Detect which cell encompasses the target text, then output its (X, Y) center coordinate. 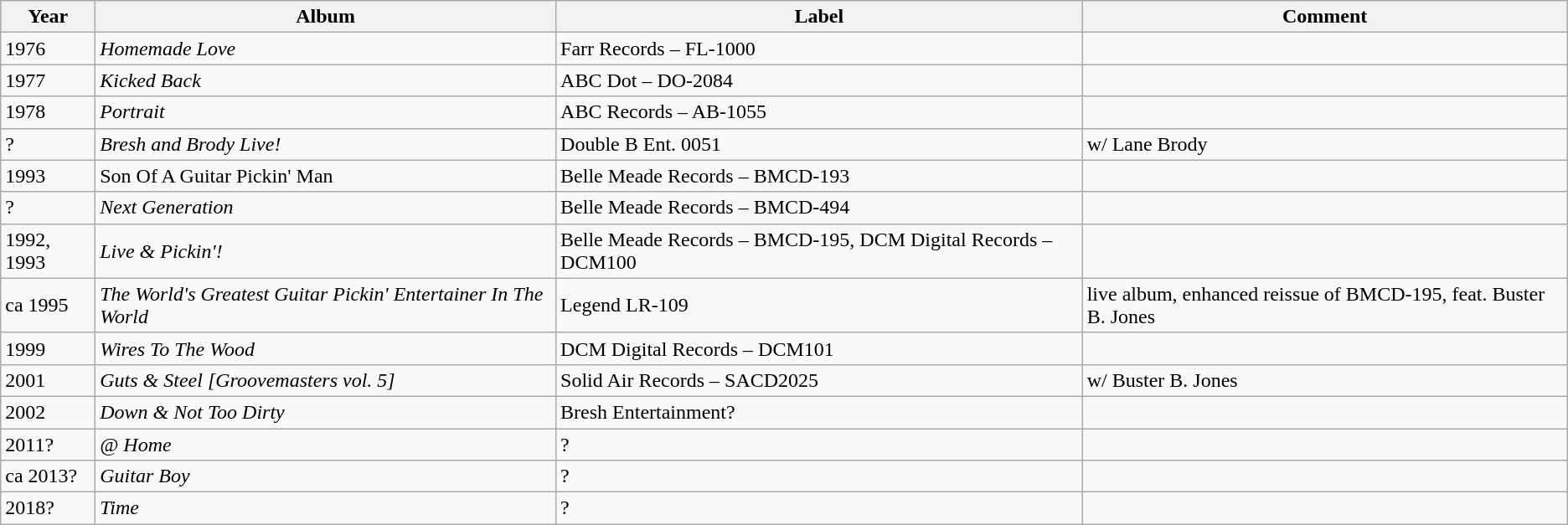
Down & Not Too Dirty (326, 412)
1977 (49, 80)
2018? (49, 508)
2001 (49, 380)
@ Home (326, 445)
ca 1995 (49, 305)
1992, 1993 (49, 251)
ABC Records – AB-1055 (819, 112)
Portrait (326, 112)
Homemade Love (326, 49)
Guts & Steel [Groovemasters vol. 5] (326, 380)
Live & Pickin'! (326, 251)
2011? (49, 445)
Belle Meade Records – BMCD-193 (819, 176)
2002 (49, 412)
Guitar Boy (326, 476)
Year (49, 17)
Belle Meade Records – BMCD-195, DCM Digital Records – DCM100 (819, 251)
Wires To The Wood (326, 348)
Bresh and Brody Live! (326, 144)
Son Of A Guitar Pickin' Man (326, 176)
Belle Meade Records – BMCD-494 (819, 208)
w/ Lane Brody (1325, 144)
Farr Records – FL-1000 (819, 49)
Double B Ent. 0051 (819, 144)
Solid Air Records – SACD2025 (819, 380)
w/ Buster B. Jones (1325, 380)
Time (326, 508)
ca 2013? (49, 476)
Legend LR-109 (819, 305)
1993 (49, 176)
Album (326, 17)
1976 (49, 49)
Kicked Back (326, 80)
1978 (49, 112)
Comment (1325, 17)
Bresh Entertainment? (819, 412)
DCM Digital Records – DCM101 (819, 348)
Label (819, 17)
ABC Dot – DO-2084 (819, 80)
Next Generation (326, 208)
live album, enhanced reissue of BMCD-195, feat. Buster B. Jones (1325, 305)
The World's Greatest Guitar Pickin' Entertainer In The World (326, 305)
1999 (49, 348)
